Return the (x, y) coordinate for the center point of the cell that contains the specified text.  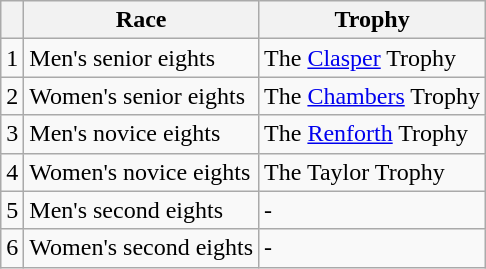
Trophy (372, 20)
5 (12, 210)
1 (12, 58)
The Taylor Trophy (372, 172)
The Renforth Trophy (372, 134)
The Chambers Trophy (372, 96)
2 (12, 96)
Race (142, 20)
Men's senior eights (142, 58)
Women's senior eights (142, 96)
3 (12, 134)
6 (12, 248)
Women's second eights (142, 248)
4 (12, 172)
Women's novice eights (142, 172)
The Clasper Trophy (372, 58)
Men's novice eights (142, 134)
Men's second eights (142, 210)
